Capture the cell that displays the provided text and extract its (x, y) central coordinate. 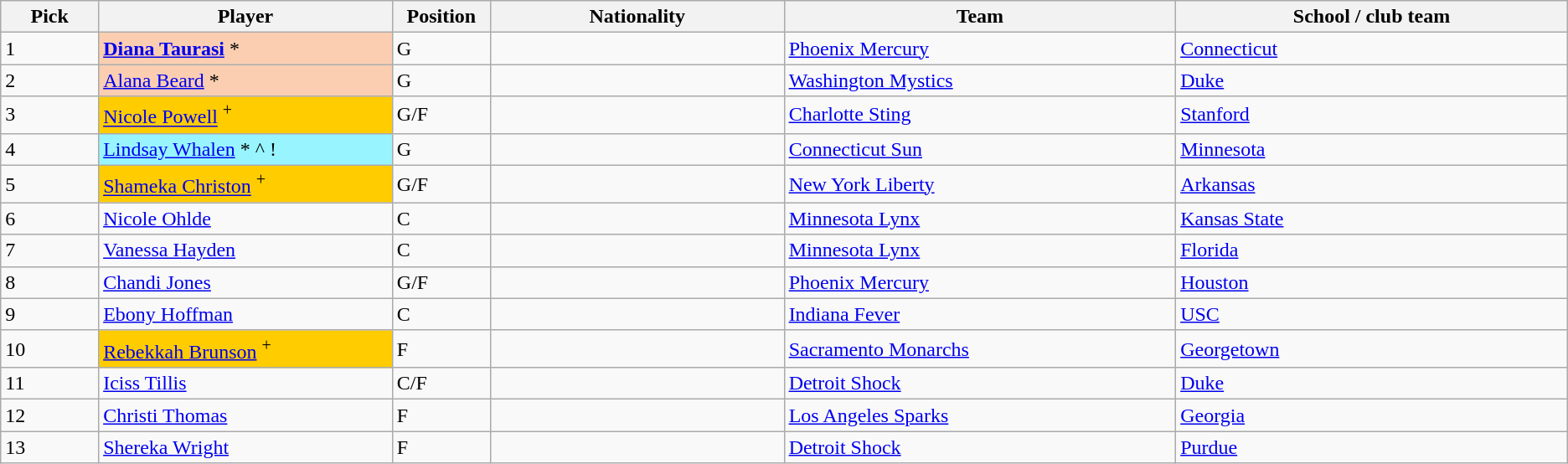
Minnesota (1372, 149)
C/F (441, 384)
Nationality (637, 17)
Connecticut Sun (980, 149)
Iciss Tillis (246, 384)
Rebekkah Brunson + (246, 348)
Indiana Fever (980, 314)
13 (50, 447)
Player (246, 17)
Georgetown (1372, 348)
Florida (1372, 250)
Chandi Jones (246, 282)
Los Angeles Sparks (980, 415)
New York Liberty (980, 184)
8 (50, 282)
10 (50, 348)
USC (1372, 314)
Stanford (1372, 116)
Houston (1372, 282)
Connecticut (1372, 49)
12 (50, 415)
Position (441, 17)
Christi Thomas (246, 415)
7 (50, 250)
Diana Taurasi * (246, 49)
Ebony Hoffman (246, 314)
Nicole Ohlde (246, 219)
11 (50, 384)
Lindsay Whalen * ^ ! (246, 149)
School / club team (1372, 17)
Team (980, 17)
5 (50, 184)
Nicole Powell + (246, 116)
Kansas State (1372, 219)
Pick (50, 17)
Shereka Wright (246, 447)
Alana Beard * (246, 80)
Shameka Christon + (246, 184)
6 (50, 219)
Sacramento Monarchs (980, 348)
1 (50, 49)
Washington Mystics (980, 80)
Georgia (1372, 415)
2 (50, 80)
4 (50, 149)
3 (50, 116)
Purdue (1372, 447)
Vanessa Hayden (246, 250)
Arkansas (1372, 184)
9 (50, 314)
Charlotte Sting (980, 116)
